Identify which cell holds the provided text, then report its [X, Y] central coordinate. 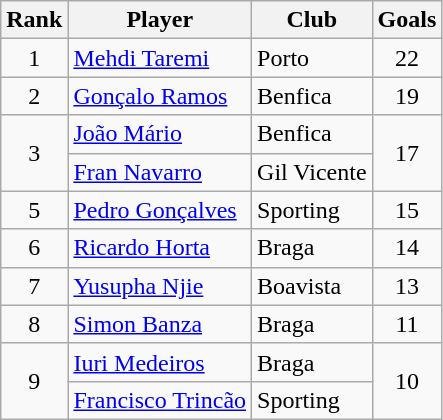
5 [34, 210]
Gil Vicente [312, 172]
Simon Banza [160, 324]
Player [160, 20]
Ricardo Horta [160, 248]
Club [312, 20]
1 [34, 58]
13 [407, 286]
19 [407, 96]
14 [407, 248]
9 [34, 381]
João Mário [160, 134]
6 [34, 248]
Iuri Medeiros [160, 362]
Porto [312, 58]
17 [407, 153]
Fran Navarro [160, 172]
Pedro Gonçalves [160, 210]
Goals [407, 20]
22 [407, 58]
15 [407, 210]
10 [407, 381]
7 [34, 286]
Rank [34, 20]
3 [34, 153]
2 [34, 96]
Francisco Trincão [160, 400]
Yusupha Njie [160, 286]
Boavista [312, 286]
11 [407, 324]
Mehdi Taremi [160, 58]
8 [34, 324]
Gonçalo Ramos [160, 96]
